Identify which cell holds the provided text, then report its (x, y) central coordinate. 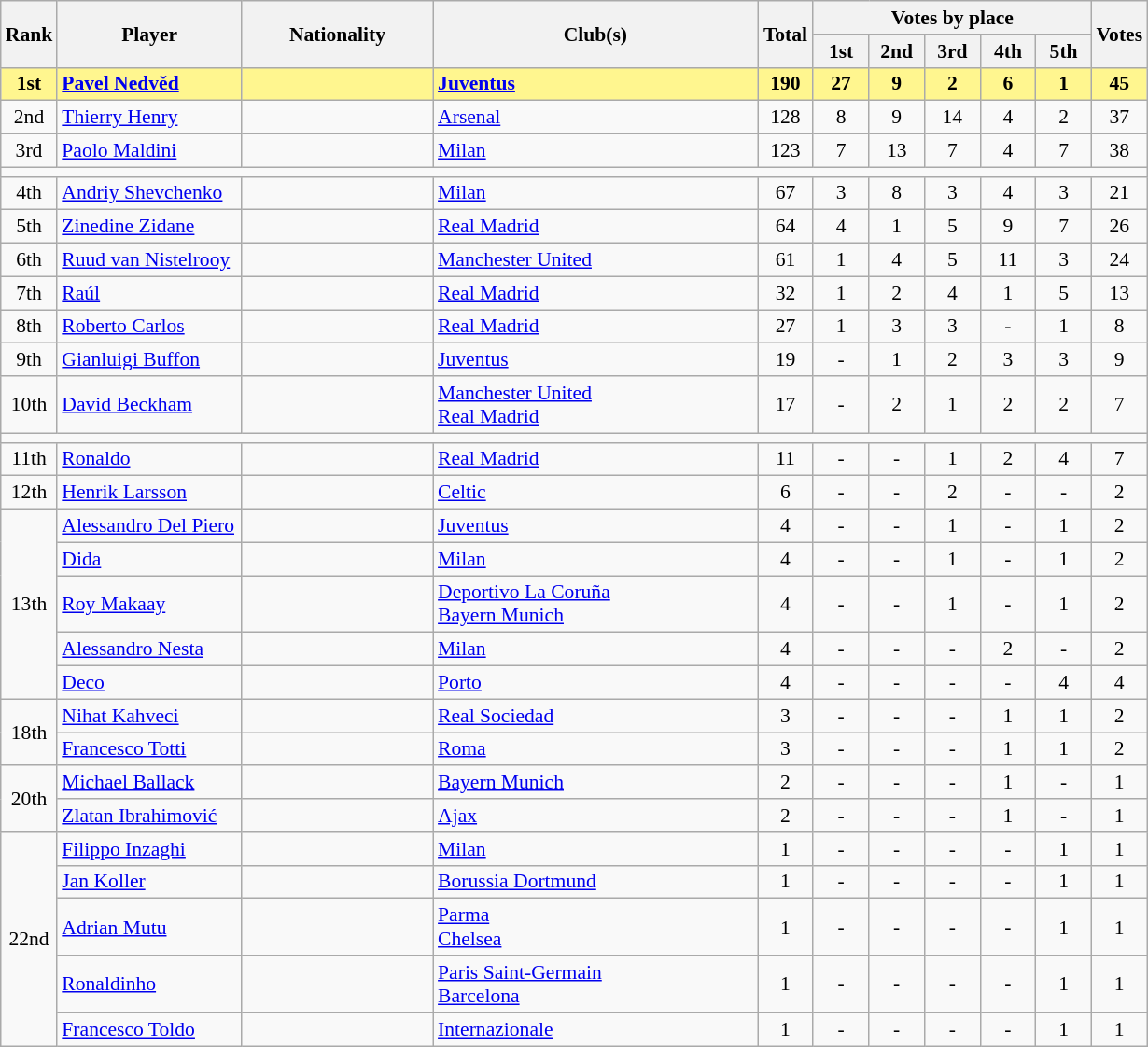
Total (786, 34)
Thierry Henry (149, 118)
Henrik Larsson (149, 493)
Michael Ballack (149, 783)
Bayern Munich (595, 783)
Nationality (338, 34)
8th (30, 327)
64 (786, 227)
19 (786, 360)
37 (1119, 118)
11th (30, 459)
Raúl (149, 293)
24 (1119, 260)
17 (786, 405)
Parma Chelsea (595, 928)
190 (786, 84)
Roma (595, 749)
Rank (30, 34)
Internazionale (595, 1029)
67 (786, 193)
Player (149, 34)
Roberto Carlos (149, 327)
Zinedine Zidane (149, 227)
Real Sociedad (595, 716)
32 (786, 293)
9th (30, 360)
Francesco Totti (149, 749)
6th (30, 260)
38 (1119, 151)
Celtic (595, 493)
Andriy Shevchenko (149, 193)
Alessandro Nesta (149, 649)
Borussia Dortmund (595, 882)
Gianluigi Buffon (149, 360)
Francesco Toldo (149, 1029)
21 (1119, 193)
Deportivo La Coruña Bayern Munich (595, 605)
Arsenal (595, 118)
26 (1119, 227)
45 (1119, 84)
Adrian Mutu (149, 928)
14 (953, 118)
Filippo Inzaghi (149, 849)
Club(s) (595, 34)
David Beckham (149, 405)
Porto (595, 683)
Ronaldo (149, 459)
Alessandro Del Piero (149, 526)
18th (30, 732)
Votes (1119, 34)
Ajax (595, 816)
Votes by place (952, 18)
Pavel Nedvěd (149, 84)
Paris Saint-Germain Barcelona (595, 984)
10th (30, 405)
22nd (30, 939)
7th (30, 293)
Ruud van Nistelrooy (149, 260)
Manchester United (595, 260)
Manchester United Real Madrid (595, 405)
Zlatan Ibrahimović (149, 816)
128 (786, 118)
Dida (149, 559)
12th (30, 493)
123 (786, 151)
Deco (149, 683)
Nihat Kahveci (149, 716)
Roy Makaay (149, 605)
61 (786, 260)
Jan Koller (149, 882)
13th (30, 605)
20th (30, 799)
Ronaldinho (149, 984)
Paolo Maldini (149, 151)
